Identify which cell holds the provided text, then report its (x, y) central coordinate. 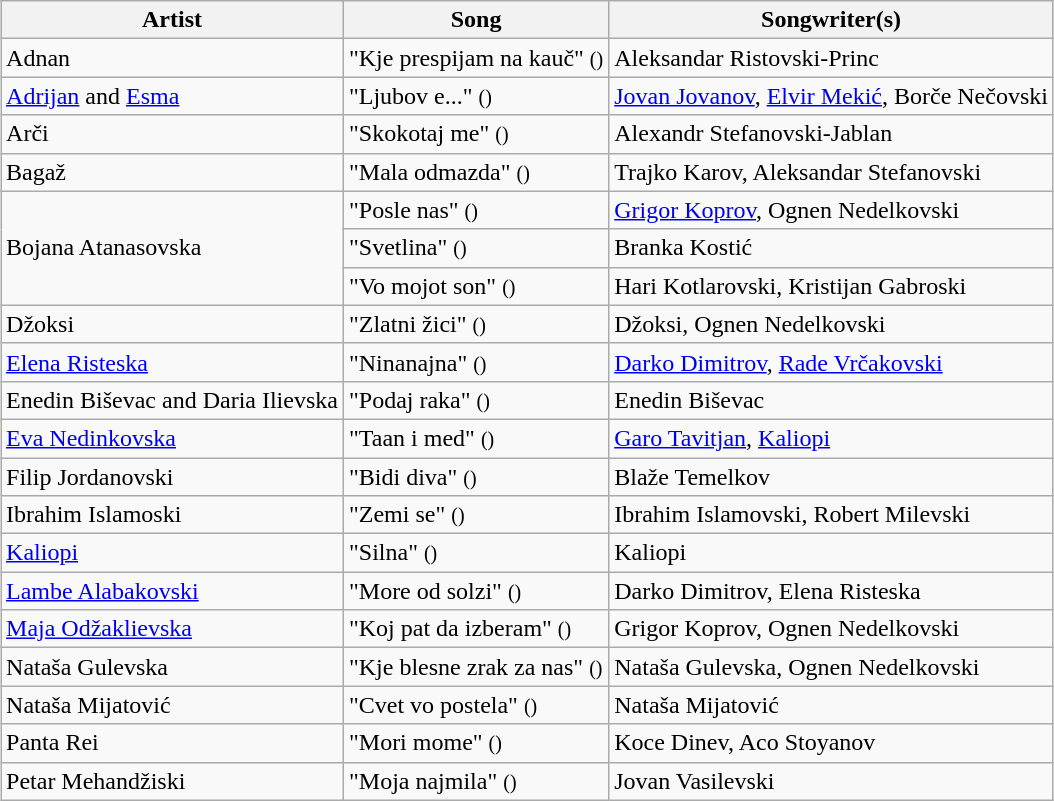
Trajko Karov, Aleksandar Stefanovski (832, 172)
Bagaž (172, 172)
Alexandr Stefanovski-Jablan (832, 134)
Koce Dinev, Aco Stoyanov (832, 743)
"Taan i med" () (476, 438)
"Posle nas" () (476, 210)
"Skokotaj me" () (476, 134)
"Moja najmila" () (476, 781)
"Mori mome" () (476, 743)
"Koj pat da izberam" () (476, 629)
"Zemi se" () (476, 515)
"Mala odmazda" () (476, 172)
Songwriter(s) (832, 20)
"Ninanajna" () (476, 362)
Petar Mehandžiski (172, 781)
Garo Tavitjan, Kaliopi (832, 438)
"Kje blesne zrak za nas" () (476, 667)
Džoksi (172, 324)
Enedin Biševac (832, 400)
Maja Odžaklievska (172, 629)
Nataša Gulevska (172, 667)
Eva Nedinkovska (172, 438)
Panta Rei (172, 743)
Hari Kotlarovski, Kristijan Gabroski (832, 286)
Nataša Gulevska, Ognen Nedelkovski (832, 667)
Ibrahim Islamoski (172, 515)
Arči (172, 134)
"Podaj raka" () (476, 400)
"Zlatni žici" () (476, 324)
Elena Risteska (172, 362)
Enedin Biševac and Daria Ilievska (172, 400)
Adnan (172, 58)
Darko Dimitrov, Elena Risteska (832, 591)
Artist (172, 20)
"Kje prespijam na kauč" () (476, 58)
"Svetlina" () (476, 248)
"Ljubov e..." () (476, 96)
Bojana Atanasovska (172, 248)
Song (476, 20)
Aleksandar Ristovski-Princ (832, 58)
Filip Jordanovski (172, 477)
"Bidi diva" () (476, 477)
Lambe Alabakovski (172, 591)
"Silna" () (476, 553)
Blaže Temelkov (832, 477)
"Vo mojot son" () (476, 286)
"More od solzi" () (476, 591)
Branka Kostić (832, 248)
Jovan Jovanov, Elvir Mekić, Borče Nečovski (832, 96)
Džoksi, Ognen Nedelkovski (832, 324)
Darko Dimitrov, Rade Vrčakovski (832, 362)
Jovan Vasilevski (832, 781)
"Cvet vo postela" () (476, 705)
Adrijan and Esma (172, 96)
Ibrahim Islamovski, Robert Milevski (832, 515)
